Return the (x, y) coordinate for the center point of the cell that contains the specified text.  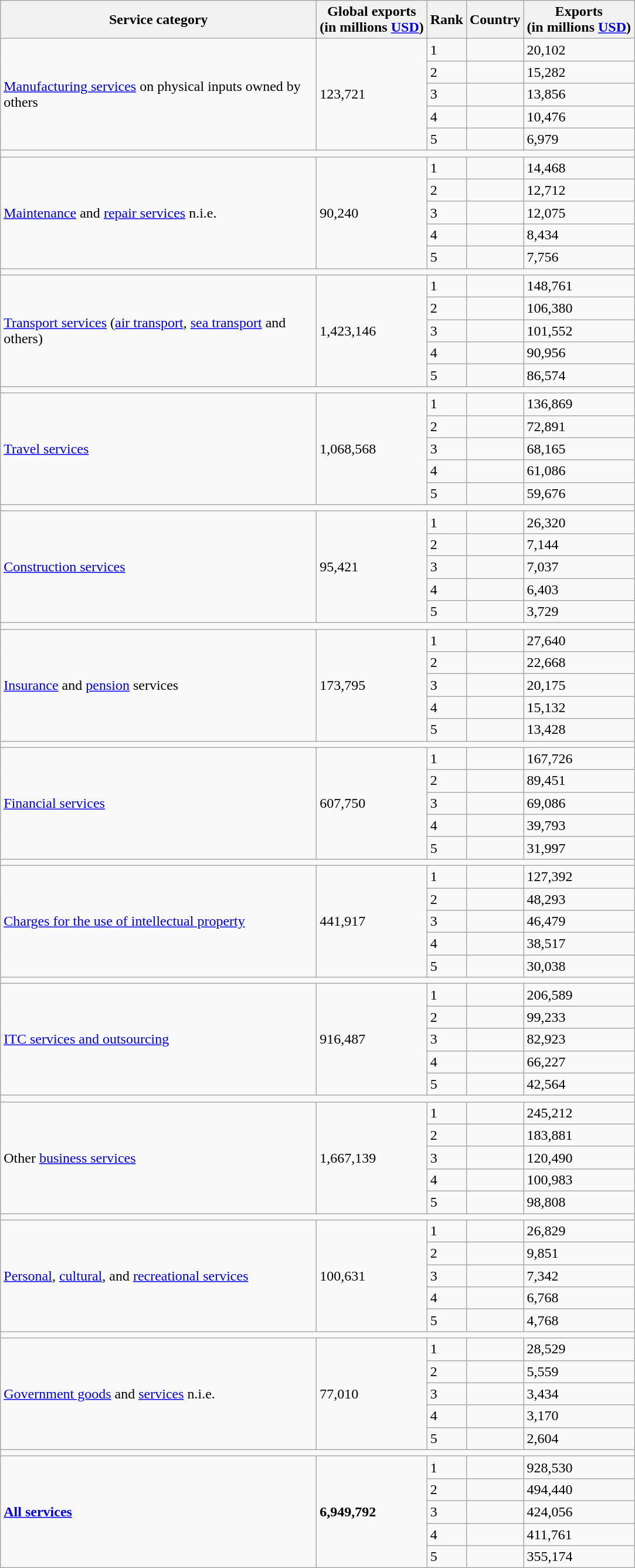
30,038 (579, 966)
494,440 (579, 1489)
Financial services (158, 803)
6,979 (579, 139)
10,476 (579, 117)
9,851 (579, 1254)
22,668 (579, 663)
8,434 (579, 235)
66,227 (579, 1062)
48,293 (579, 899)
1,667,139 (372, 1157)
20,175 (579, 685)
2,604 (579, 1438)
90,240 (372, 212)
26,320 (579, 522)
27,640 (579, 641)
Construction services (158, 567)
15,132 (579, 707)
3,170 (579, 1416)
98,808 (579, 1202)
5,559 (579, 1371)
59,676 (579, 493)
Exports(in millions USD) (579, 20)
928,530 (579, 1467)
46,479 (579, 922)
Transport services (air transport, sea transport and others) (158, 331)
4,768 (579, 1320)
69,086 (579, 803)
31,997 (579, 848)
Service category (158, 20)
173,795 (372, 685)
86,574 (579, 375)
Personal, cultural, and recreational services (158, 1276)
136,869 (579, 404)
106,380 (579, 309)
245,212 (579, 1113)
13,856 (579, 94)
101,552 (579, 331)
39,793 (579, 825)
6,403 (579, 590)
20,102 (579, 50)
6,949,792 (372, 1512)
ITC services and outsourcing (158, 1039)
127,392 (579, 876)
607,750 (372, 803)
Rank (447, 20)
Other business services (158, 1157)
72,891 (579, 426)
68,165 (579, 449)
82,923 (579, 1039)
90,956 (579, 353)
42,564 (579, 1084)
All services (158, 1512)
123,721 (372, 94)
26,829 (579, 1231)
15,282 (579, 72)
89,451 (579, 781)
148,761 (579, 286)
1,068,568 (372, 449)
355,174 (579, 1557)
3,729 (579, 612)
Charges for the use of intellectual property (158, 921)
7,342 (579, 1276)
38,517 (579, 944)
7,037 (579, 567)
100,983 (579, 1180)
3,434 (579, 1394)
Travel services (158, 449)
6,768 (579, 1298)
95,421 (372, 567)
100,631 (372, 1276)
13,428 (579, 730)
Insurance and pension services (158, 685)
12,075 (579, 212)
916,487 (372, 1039)
Country (495, 20)
14,468 (579, 168)
7,756 (579, 257)
1,423,146 (372, 331)
61,086 (579, 471)
28,529 (579, 1349)
Government goods and services n.i.e. (158, 1394)
99,233 (579, 1017)
12,712 (579, 190)
167,726 (579, 758)
120,490 (579, 1157)
411,761 (579, 1534)
206,589 (579, 995)
7,144 (579, 544)
424,056 (579, 1512)
441,917 (372, 921)
Global exports(in millions USD) (372, 20)
183,881 (579, 1135)
Manufacturing services on physical inputs owned by others (158, 94)
Maintenance and repair services n.i.e. (158, 212)
77,010 (372, 1394)
